Return the (x, y) coordinate for the center point of the cell that contains the specified text.  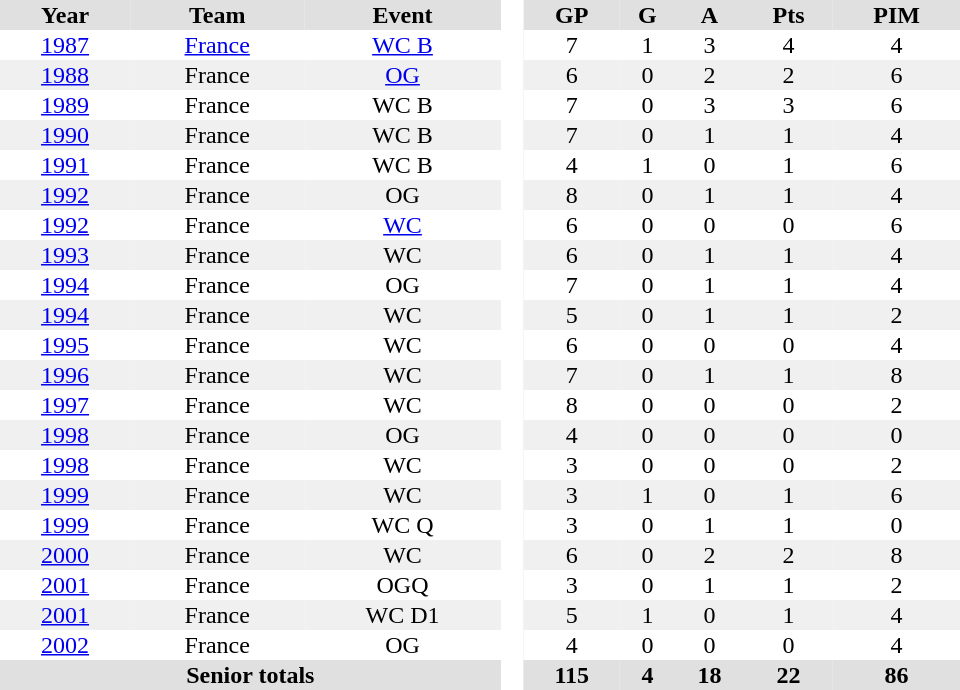
1993 (65, 255)
2000 (65, 555)
18 (710, 675)
2002 (65, 645)
1991 (65, 165)
A (710, 15)
86 (896, 675)
1997 (65, 405)
Senior totals (250, 675)
Team (217, 15)
Pts (788, 15)
115 (572, 675)
1989 (65, 105)
Year (65, 15)
1987 (65, 45)
1995 (65, 345)
GP (572, 15)
1988 (65, 75)
WC D1 (402, 615)
WC Q (402, 525)
1990 (65, 135)
G (648, 15)
1996 (65, 375)
Event (402, 15)
PIM (896, 15)
OGQ (402, 585)
22 (788, 675)
